Extract the [X, Y] coordinate from the center of the cell holding the provided text.  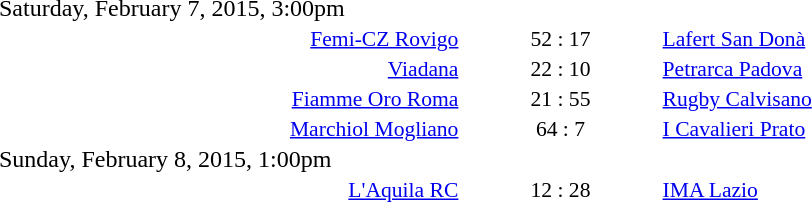
52 : 17 [560, 38]
22 : 10 [560, 68]
21 : 55 [560, 98]
64 : 7 [560, 128]
